For the text-containing cell, return its midpoint in (X, Y) coordinate format. 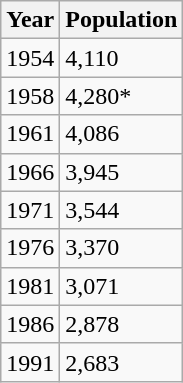
1958 (30, 96)
Year (30, 20)
1971 (30, 210)
3,945 (122, 172)
1961 (30, 134)
1991 (30, 362)
Population (122, 20)
1981 (30, 286)
3,544 (122, 210)
1976 (30, 248)
1986 (30, 324)
3,370 (122, 248)
4,280* (122, 96)
1954 (30, 58)
4,110 (122, 58)
2,683 (122, 362)
2,878 (122, 324)
4,086 (122, 134)
3,071 (122, 286)
1966 (30, 172)
